Detect which cell encompasses the target text, then output its (X, Y) center coordinate. 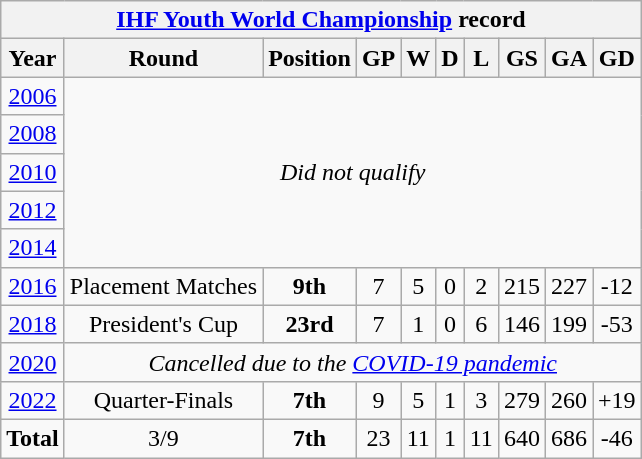
IHF Youth World Championship record (321, 20)
686 (568, 438)
23rd (310, 324)
GP (378, 58)
Did not qualify (352, 172)
215 (522, 286)
640 (522, 438)
GA (568, 58)
9 (378, 400)
2016 (33, 286)
227 (568, 286)
D (450, 58)
-53 (618, 324)
2006 (33, 96)
President's Cup (163, 324)
L (481, 58)
GD (618, 58)
Placement Matches (163, 286)
23 (378, 438)
-12 (618, 286)
Year (33, 58)
2010 (33, 172)
2014 (33, 248)
199 (568, 324)
2 (481, 286)
3/9 (163, 438)
146 (522, 324)
2018 (33, 324)
279 (522, 400)
2008 (33, 134)
Round (163, 58)
-46 (618, 438)
Quarter-Finals (163, 400)
6 (481, 324)
9th (310, 286)
+19 (618, 400)
Total (33, 438)
2012 (33, 210)
260 (568, 400)
W (418, 58)
GS (522, 58)
2022 (33, 400)
3 (481, 400)
2020 (33, 362)
Cancelled due to the COVID-19 pandemic (352, 362)
Position (310, 58)
